Identify which cell holds the provided text, then report its (x, y) central coordinate. 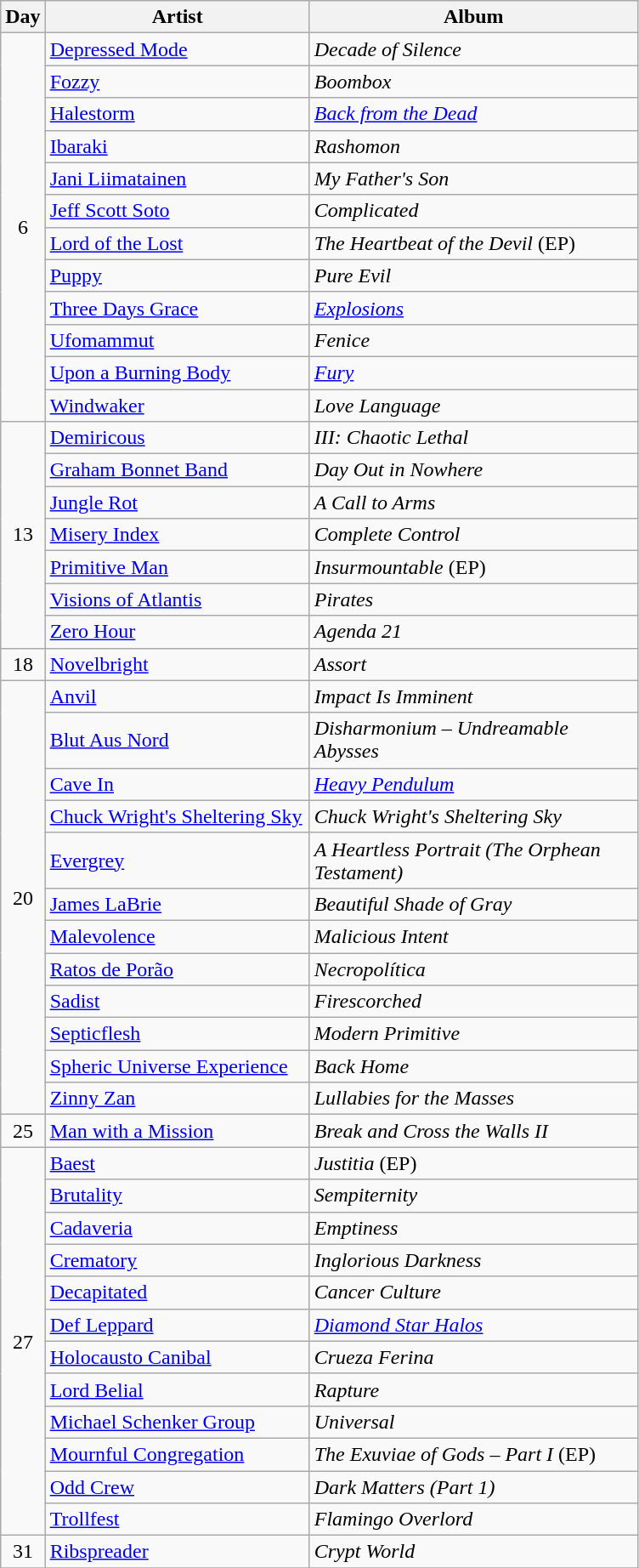
Firescorched (473, 1002)
25 (23, 1131)
Crematory (177, 1260)
Album (473, 17)
Brutality (177, 1196)
Sadist (177, 1002)
Primitive Man (177, 567)
Cancer Culture (473, 1292)
Puppy (177, 276)
Windwaker (177, 406)
Diamond Star Halos (473, 1325)
Def Leppard (177, 1325)
31 (23, 1552)
Odd Crew (177, 1487)
Ibaraki (177, 146)
Evergrey (177, 861)
Rashomon (473, 146)
13 (23, 535)
Modern Primitive (473, 1034)
Pure Evil (473, 276)
20 (23, 898)
Ribspreader (177, 1552)
Upon a Burning Body (177, 372)
Artist (177, 17)
6 (23, 228)
Lord Belial (177, 1389)
Fenice (473, 340)
Malicious Intent (473, 936)
The Exuviae of Gods – Part I (EP) (473, 1454)
Graham Bonnet Band (177, 470)
Love Language (473, 406)
Impact Is Imminent (473, 696)
Blut Aus Nord (177, 740)
Break and Cross the Walls II (473, 1131)
Crueza Ferina (473, 1357)
Pirates (473, 599)
Jeff Scott Soto (177, 211)
Fozzy (177, 82)
Sempiternity (473, 1196)
Assort (473, 664)
Back from the Dead (473, 114)
Visions of Atlantis (177, 599)
Spheric Universe Experience (177, 1066)
Rapture (473, 1389)
Depressed Mode (177, 49)
Ratos de Porão (177, 969)
Misery Index (177, 535)
Decade of Silence (473, 49)
Fury (473, 372)
Disharmonium – Undreamable Abysses (473, 740)
Trollfest (177, 1520)
Boombox (473, 82)
Justitia (EP) (473, 1163)
Decapitated (177, 1292)
Man with a Mission (177, 1131)
Emptiness (473, 1228)
Mournful Congregation (177, 1454)
Demiricous (177, 438)
III: Chaotic Lethal (473, 438)
Dark Matters (Part 1) (473, 1487)
Holocausto Canibal (177, 1357)
Halestorm (177, 114)
A Heartless Portrait (The Orphean Testament) (473, 861)
James LaBrie (177, 904)
Back Home (473, 1066)
Cave In (177, 784)
Lullabies for the Masses (473, 1099)
Novelbright (177, 664)
Michael Schenker Group (177, 1422)
Jungle Rot (177, 503)
Day (23, 17)
Day Out in Nowhere (473, 470)
Septicflesh (177, 1034)
Crypt World (473, 1552)
Heavy Pendulum (473, 784)
18 (23, 664)
Insurmountable (EP) (473, 567)
Lord of the Lost (177, 243)
Jani Liimatainen (177, 179)
Anvil (177, 696)
Zero Hour (177, 632)
The Heartbeat of the Devil (EP) (473, 243)
Agenda 21 (473, 632)
Cadaveria (177, 1228)
Flamingo Overlord (473, 1520)
Baest (177, 1163)
Inglorious Darkness (473, 1260)
27 (23, 1342)
Explosions (473, 308)
Necropolítica (473, 969)
Three Days Grace (177, 308)
Complete Control (473, 535)
Beautiful Shade of Gray (473, 904)
Complicated (473, 211)
Universal (473, 1422)
Zinny Zan (177, 1099)
A Call to Arms (473, 503)
Malevolence (177, 936)
My Father's Son (473, 179)
Ufomammut (177, 340)
